Provide the [x, y] coordinate of the cell's center where the given text is located.  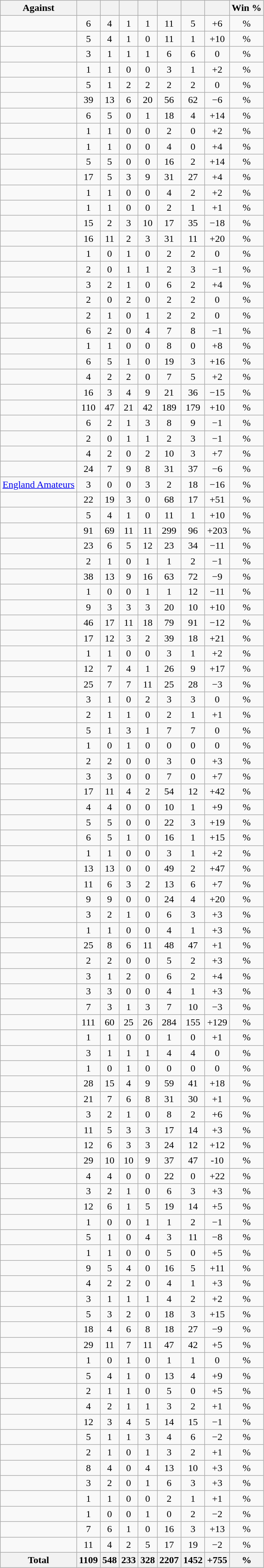
+203 [218, 530]
−12 [218, 623]
36 [193, 392]
68 [169, 500]
Win % [247, 8]
328 [148, 1560]
1109 [89, 1560]
59 [169, 1084]
189 [169, 407]
60 [110, 1022]
69 [110, 530]
34 [193, 546]
+21 [218, 638]
299 [169, 530]
179 [193, 407]
49 [169, 868]
63 [169, 576]
+13 [218, 1529]
56 [169, 100]
96 [193, 530]
−16 [218, 484]
+47 [218, 868]
1452 [193, 1560]
+129 [218, 1022]
+11 [218, 1268]
+19 [218, 822]
110 [89, 407]
-10 [218, 1160]
Total [39, 1560]
155 [193, 1022]
+42 [218, 792]
62 [193, 100]
35 [193, 223]
+755 [218, 1560]
30 [193, 1099]
−8 [218, 1237]
2207 [169, 1560]
England Amateurs [39, 484]
+22 [218, 1176]
48 [169, 945]
54 [169, 792]
72 [193, 576]
+16 [218, 361]
−18 [218, 223]
233 [129, 1560]
46 [89, 623]
548 [110, 1560]
+17 [218, 669]
+8 [218, 346]
+12 [218, 1145]
38 [89, 576]
−15 [218, 392]
+18 [218, 1084]
79 [169, 623]
284 [169, 1022]
41 [193, 1084]
+51 [218, 500]
111 [89, 1022]
Against [39, 8]
